Pinpoint the cell where the given text exists, returning its [x, y] midpoint coordinate. 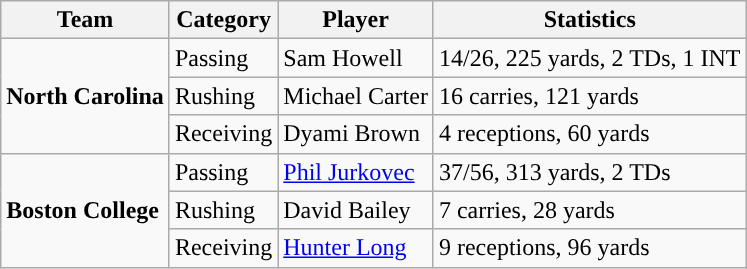
Player [356, 20]
Michael Carter [356, 96]
David Bailey [356, 210]
Team [86, 20]
Statistics [590, 20]
16 carries, 121 yards [590, 96]
14/26, 225 yards, 2 TDs, 1 INT [590, 58]
Hunter Long [356, 248]
7 carries, 28 yards [590, 210]
Category [223, 20]
37/56, 313 yards, 2 TDs [590, 172]
Sam Howell [356, 58]
Dyami Brown [356, 134]
Boston College [86, 210]
North Carolina [86, 96]
9 receptions, 96 yards [590, 248]
Phil Jurkovec [356, 172]
4 receptions, 60 yards [590, 134]
